Extract the (x, y) coordinate from the center of the cell holding the provided text.  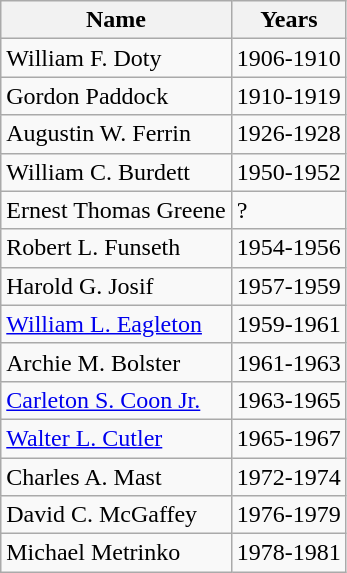
1906-1910 (288, 58)
Charles A. Mast (116, 477)
1950-1952 (288, 172)
Years (288, 20)
1910-1919 (288, 96)
Carleton S. Coon Jr. (116, 400)
1963-1965 (288, 400)
Harold G. Josif (116, 286)
Archie M. Bolster (116, 362)
1978-1981 (288, 553)
1954-1956 (288, 248)
1957-1959 (288, 286)
1926-1928 (288, 134)
1976-1979 (288, 515)
David C. McGaffey (116, 515)
Gordon Paddock (116, 96)
Name (116, 20)
1959-1961 (288, 324)
Michael Metrinko (116, 553)
Walter L. Cutler (116, 438)
William C. Burdett (116, 172)
Robert L. Funseth (116, 248)
Augustin W. Ferrin (116, 134)
1965-1967 (288, 438)
William F. Doty (116, 58)
? (288, 210)
William L. Eagleton (116, 324)
1961-1963 (288, 362)
1972-1974 (288, 477)
Ernest Thomas Greene (116, 210)
